For the text-containing cell, return its midpoint in [x, y] coordinate format. 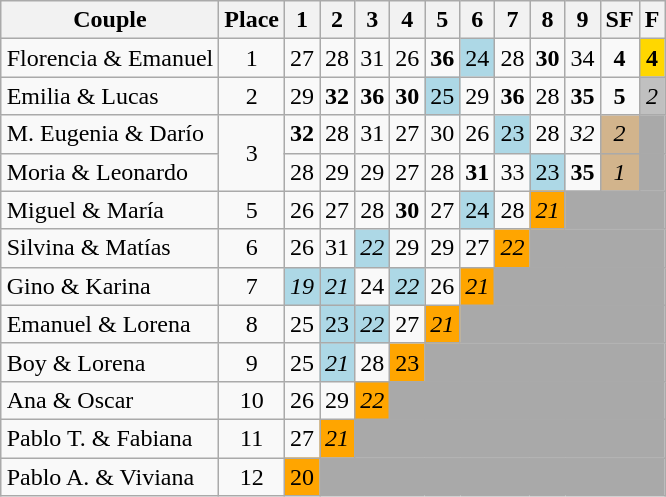
10 [252, 400]
Silvina & Matías [110, 248]
Moria & Leonardo [110, 172]
12 [252, 477]
19 [302, 286]
F [652, 20]
Pablo T. & Fabiana [110, 438]
SF [620, 20]
20 [302, 477]
Gino & Karina [110, 286]
Emanuel & Lorena [110, 324]
Miguel & María [110, 210]
Florencia & Emanuel [110, 58]
11 [252, 438]
Pablo A. & Viviana [110, 477]
33 [512, 172]
Boy & Lorena [110, 362]
Emilia & Lucas [110, 96]
34 [582, 58]
Place [252, 20]
Ana & Oscar [110, 400]
Couple [110, 20]
M. Eugenia & Darío [110, 134]
